Pinpoint the cell where the given text exists, returning its [x, y] midpoint coordinate. 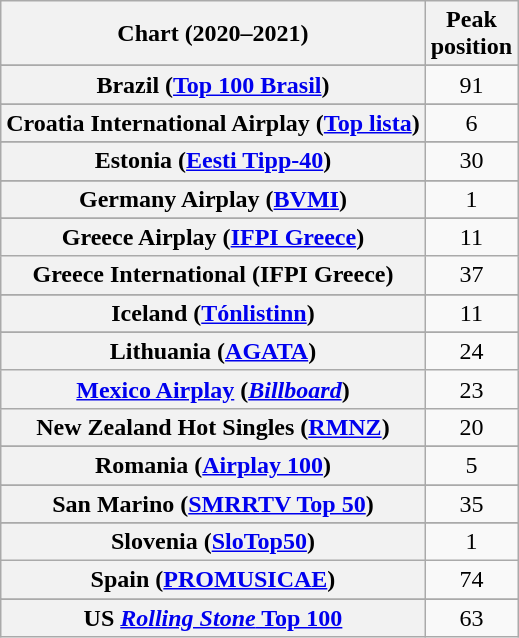
San Marino (SMRRTV Top 50) [213, 503]
24 [471, 351]
US Rolling Stone Top 100 [213, 618]
New Zealand Hot Singles (RMNZ) [213, 427]
35 [471, 503]
Mexico Airplay (Billboard) [213, 389]
63 [471, 618]
Chart (2020–2021) [213, 34]
Greece Airplay (IFPI Greece) [213, 237]
37 [471, 275]
Peakposition [471, 34]
Spain (PROMUSICAE) [213, 580]
Iceland (Tónlistinn) [213, 313]
20 [471, 427]
74 [471, 580]
Germany Airplay (BVMI) [213, 199]
30 [471, 161]
91 [471, 85]
23 [471, 389]
5 [471, 465]
Estonia (Eesti Tipp-40) [213, 161]
Croatia International Airplay (Top lista) [213, 123]
Romania (Airplay 100) [213, 465]
Slovenia (SloTop50) [213, 542]
Brazil (Top 100 Brasil) [213, 85]
6 [471, 123]
Greece International (IFPI Greece) [213, 275]
Lithuania (AGATA) [213, 351]
